Return the [X, Y] coordinate for the center point of the cell that contains the specified text.  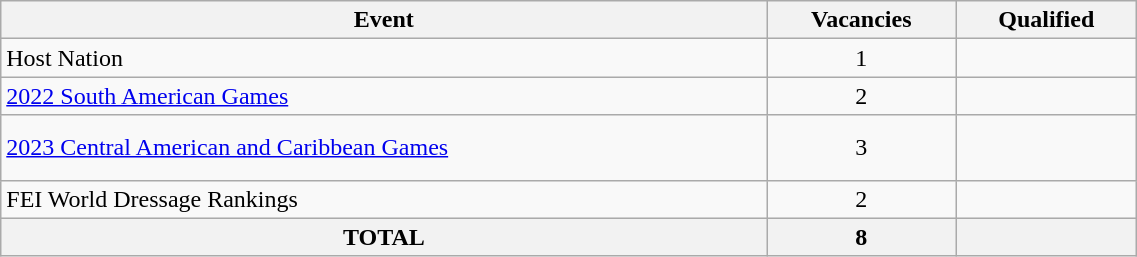
3 [862, 148]
2023 Central American and Caribbean Games [384, 148]
Host Nation [384, 58]
8 [862, 237]
Vacancies [862, 20]
TOTAL [384, 237]
Qualified [1046, 20]
Event [384, 20]
2022 South American Games [384, 96]
FEI World Dressage Rankings [384, 199]
1 [862, 58]
